Output the [X, Y] coordinate of the center of the cell containing the given text.  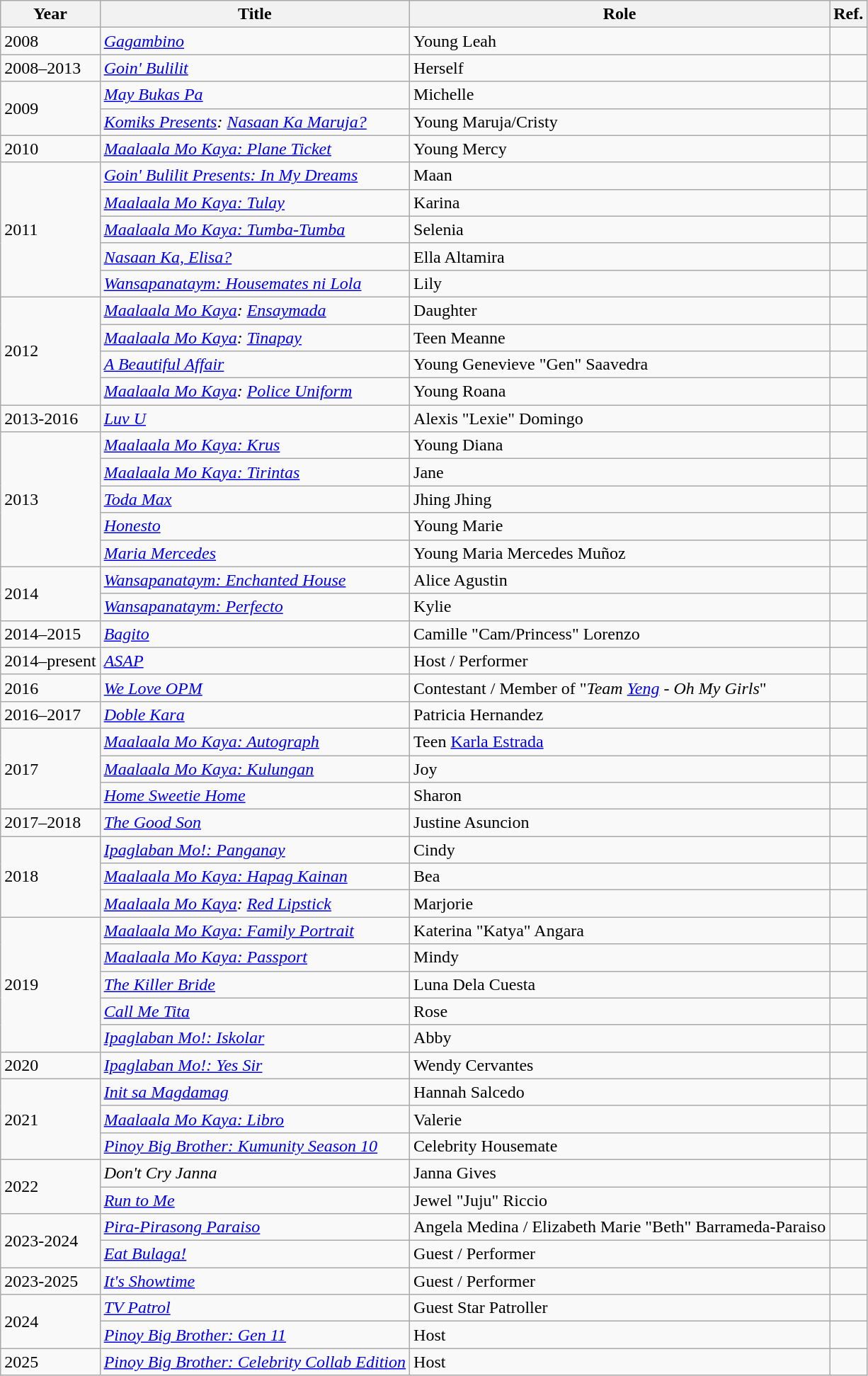
Pinoy Big Brother: Celebrity Collab Edition [255, 1362]
Selenia [620, 229]
2016–2017 [50, 715]
Abby [620, 1038]
Young Marie [620, 526]
Herself [620, 68]
Maalaala Mo Kaya: Kulungan [255, 768]
Teen Karla Estrada [620, 741]
Jhing Jhing [620, 499]
Maalaala Mo Kaya: Krus [255, 445]
2023-2024 [50, 1241]
2025 [50, 1362]
Gagambino [255, 41]
2013 [50, 499]
We Love OPM [255, 688]
Doble Kara [255, 715]
2008 [50, 41]
Init sa Magdamag [255, 1092]
Ipaglaban Mo!: Yes Sir [255, 1065]
2010 [50, 149]
Janna Gives [620, 1173]
Komiks Presents: Nasaan Ka Maruja? [255, 122]
Sharon [620, 796]
Maalaala Mo Kaya: Tinapay [255, 338]
Maalaala Mo Kaya: Hapag Kainan [255, 877]
Pira-Pirasong Paraiso [255, 1227]
Jewel "Juju" Riccio [620, 1200]
Title [255, 14]
TV Patrol [255, 1308]
2008–2013 [50, 68]
ASAP [255, 661]
Michelle [620, 95]
2016 [50, 688]
Maalaala Mo Kaya: Family Portrait [255, 931]
Maalaala Mo Kaya: Police Uniform [255, 392]
Young Roana [620, 392]
2017 [50, 768]
2012 [50, 351]
Patricia Hernandez [620, 715]
Kylie [620, 607]
Ipaglaban Mo!: Iskolar [255, 1038]
Hannah Salcedo [620, 1092]
2022 [50, 1186]
Home Sweetie Home [255, 796]
Teen Meanne [620, 338]
2013-2016 [50, 419]
Maalaala Mo Kaya: Libro [255, 1119]
2014 [50, 593]
Wansapanataym: Perfecto [255, 607]
Mindy [620, 957]
The Killer Bride [255, 984]
Alexis "Lexie" Domingo [620, 419]
The Good Son [255, 823]
Goin' Bulilit [255, 68]
Karina [620, 203]
Wansapanataym: Housemates ni Lola [255, 283]
Guest Star Patroller [620, 1308]
Toda Max [255, 499]
Camille "Cam/Princess" Lorenzo [620, 634]
Call Me Tita [255, 1011]
Maalaala Mo Kaya: Tumba-Tumba [255, 229]
2024 [50, 1321]
Maan [620, 176]
2019 [50, 984]
Pinoy Big Brother: Gen 11 [255, 1335]
2014–2015 [50, 634]
Maalaala Mo Kaya: Tulay [255, 203]
Eat Bulaga! [255, 1254]
Jane [620, 472]
Justine Asuncion [620, 823]
2011 [50, 229]
A Beautiful Affair [255, 365]
Valerie [620, 1119]
Maalaala Mo Kaya: Plane Ticket [255, 149]
Ipaglaban Mo!: Panganay [255, 850]
2023-2025 [50, 1281]
Maalaala Mo Kaya: Ensaymada [255, 310]
Host / Performer [620, 661]
Lily [620, 283]
Young Genevieve "Gen" Saavedra [620, 365]
2018 [50, 877]
Pinoy Big Brother: Kumunity Season 10 [255, 1146]
Goin' Bulilit Presents: In My Dreams [255, 176]
Marjorie [620, 904]
2014–present [50, 661]
Katerina "Katya" Angara [620, 931]
Young Maruja/Cristy [620, 122]
Don't Cry Janna [255, 1173]
Run to Me [255, 1200]
Bea [620, 877]
2020 [50, 1065]
Maria Mercedes [255, 553]
Celebrity Housemate [620, 1146]
2009 [50, 108]
Luna Dela Cuesta [620, 984]
Luv U [255, 419]
Maalaala Mo Kaya: Passport [255, 957]
Role [620, 14]
Contestant / Member of "Team Yeng - Oh My Girls" [620, 688]
2021 [50, 1119]
Young Mercy [620, 149]
Alice Agustin [620, 580]
Maalaala Mo Kaya: Tirintas [255, 472]
Nasaan Ka, Elisa? [255, 256]
Rose [620, 1011]
Young Diana [620, 445]
Joy [620, 768]
Wendy Cervantes [620, 1065]
Cindy [620, 850]
Year [50, 14]
Honesto [255, 526]
It's Showtime [255, 1281]
Wansapanataym: Enchanted House [255, 580]
2017–2018 [50, 823]
Young Maria Mercedes Muñoz [620, 553]
Ella Altamira [620, 256]
Maalaala Mo Kaya: Autograph [255, 741]
Bagito [255, 634]
May Bukas Pa [255, 95]
Young Leah [620, 41]
Angela Medina / Elizabeth Marie "Beth" Barrameda-Paraiso [620, 1227]
Maalaala Mo Kaya: Red Lipstick [255, 904]
Ref. [848, 14]
Daughter [620, 310]
